Return the [X, Y] coordinate for the center point of the cell that contains the specified text.  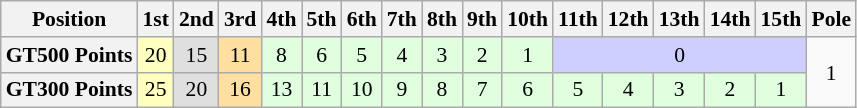
25 [156, 90]
3rd [240, 19]
2nd [196, 19]
15 [196, 55]
GT300 Points [70, 90]
6th [362, 19]
5th [322, 19]
Pole [831, 19]
7th [402, 19]
1st [156, 19]
9th [482, 19]
10 [362, 90]
8th [442, 19]
7 [482, 90]
10th [528, 19]
9 [402, 90]
13th [680, 19]
11th [578, 19]
0 [680, 55]
12th [628, 19]
15th [780, 19]
13 [281, 90]
4th [281, 19]
14th [730, 19]
16 [240, 90]
GT500 Points [70, 55]
Position [70, 19]
